Search for the cell housing the specified text and yield its [X, Y] center coordinate. 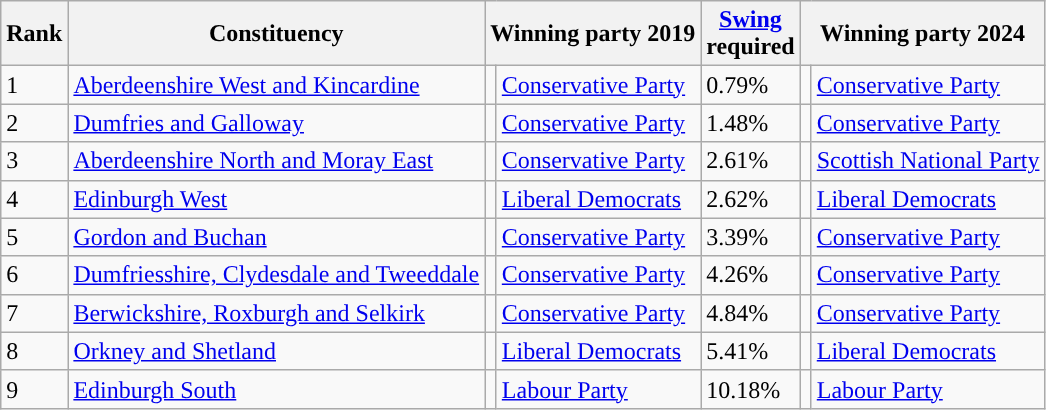
Edinburgh West [276, 199]
1.48% [751, 123]
Gordon and Buchan [276, 237]
7 [34, 313]
3 [34, 161]
2.61% [751, 161]
4 [34, 199]
Constituency [276, 34]
Dumfries and Galloway [276, 123]
0.79% [751, 85]
Orkney and Shetland [276, 351]
3.39% [751, 237]
4.26% [751, 275]
Edinburgh South [276, 389]
Scottish National Party [928, 161]
6 [34, 275]
Swing required [751, 34]
5.41% [751, 351]
4.84% [751, 313]
5 [34, 237]
Rank [34, 34]
Winning party 2024 [922, 34]
Aberdeenshire North and Moray East [276, 161]
8 [34, 351]
Aberdeenshire West and Kincardine [276, 85]
10.18% [751, 389]
Winning party 2019 [593, 34]
1 [34, 85]
Dumfriesshire, Clydesdale and Tweeddale [276, 275]
2 [34, 123]
Berwickshire, Roxburgh and Selkirk [276, 313]
2.62% [751, 199]
9 [34, 389]
